Output the [X, Y] coordinate of the center of the cell containing the given text.  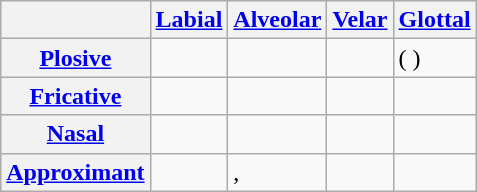
Labial [189, 20]
Velar [360, 20]
Fricative [76, 96]
( ) [434, 58]
Approximant [76, 172]
Plosive [76, 58]
, [278, 172]
Glottal [434, 20]
Nasal [76, 134]
Alveolar [278, 20]
